Capture the cell that displays the provided text and extract its [x, y] central coordinate. 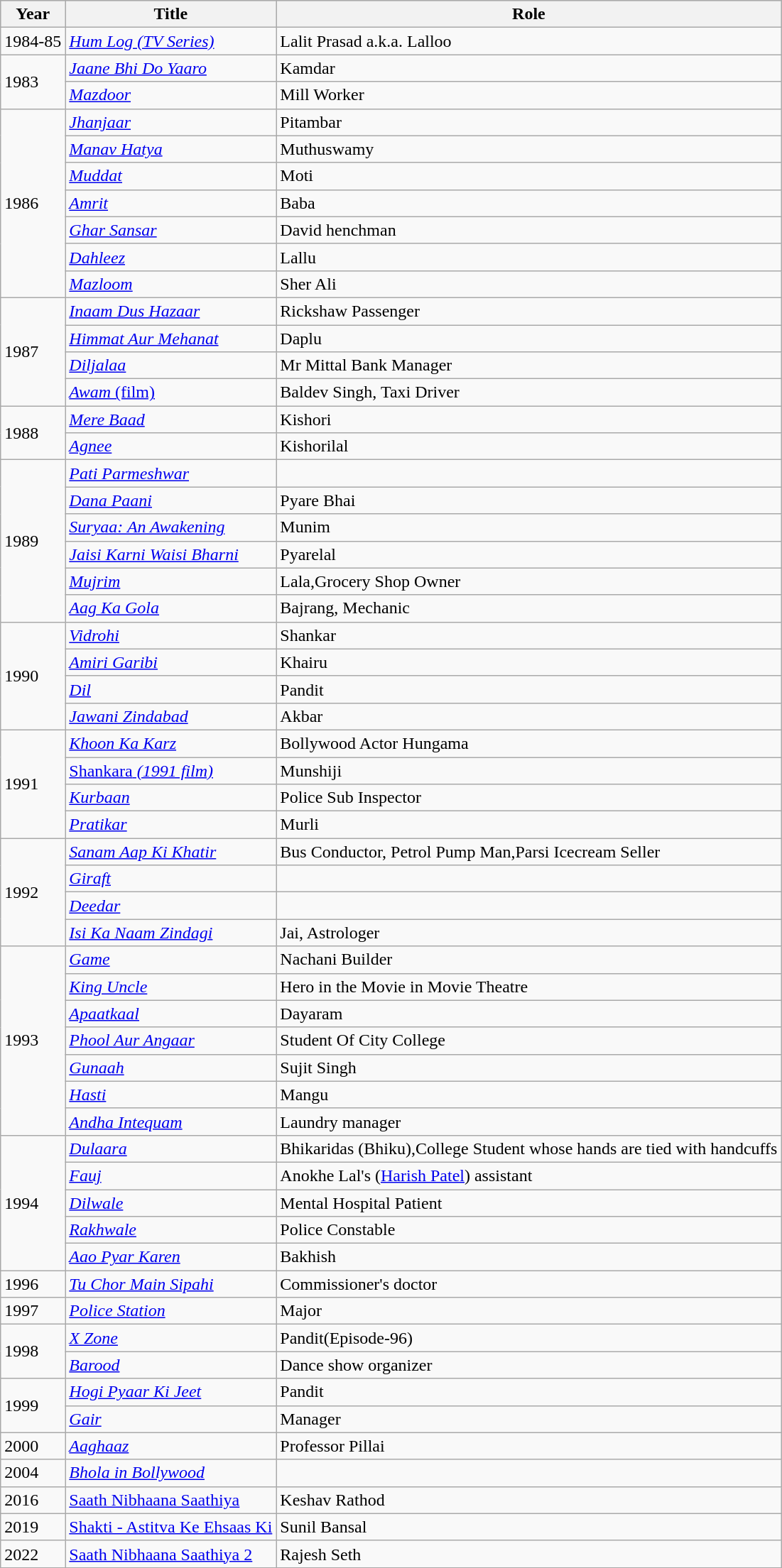
Rajesh Seth [528, 1554]
X Zone [170, 1338]
Pyarelal [528, 554]
Bhola in Bollywood [170, 1473]
2000 [33, 1446]
Bhikaridas (Bhiku),College Student whose hands are tied with handcuffs [528, 1148]
1997 [33, 1311]
2022 [33, 1554]
Police Station [170, 1311]
Kishorilal [528, 446]
Munshiji [528, 770]
Hogi Pyaar Ki Jeet [170, 1392]
Khairu [528, 662]
Muddat [170, 176]
Sher Ali [528, 284]
Manav Hatya [170, 149]
1994 [33, 1202]
Laundry manager [528, 1122]
Mr Mittal Bank Manager [528, 366]
Jawani Zindabad [170, 716]
Diljalaa [170, 366]
1990 [33, 676]
Bus Conductor, Petrol Pump Man,Parsi Icecream Seller [528, 852]
Shakti - Astitva Ke Ehsaas Ki [170, 1527]
1984-85 [33, 41]
Baldev Singh, Taxi Driver [528, 393]
Khoon Ka Karz [170, 743]
Sujit Singh [528, 1068]
Police Sub Inspector [528, 798]
Dana Paani [170, 500]
Daplu [528, 339]
Gair [170, 1419]
Manager [528, 1419]
Dilwale [170, 1203]
Mangu [528, 1095]
Hasti [170, 1095]
1996 [33, 1284]
Sanam Aap Ki Khatir [170, 852]
Gunaah [170, 1068]
Jaane Bhi Do Yaaro [170, 68]
Saath Nibhaana Saathiya 2 [170, 1554]
Bajrang, Mechanic [528, 608]
Pyare Bhai [528, 500]
1999 [33, 1405]
David henchman [528, 230]
Muthuswamy [528, 149]
Keshav Rathod [528, 1500]
Mill Worker [528, 95]
Aao Pyar Karen [170, 1257]
Nachani Builder [528, 960]
Lala,Grocery Shop Owner [528, 581]
Shankar [528, 635]
Phool Aur Angaar [170, 1041]
Amrit [170, 203]
Dahleez [170, 257]
Pandit(Episode-96) [528, 1338]
Deedar [170, 906]
Mental Hospital Patient [528, 1203]
Vidrohi [170, 635]
Jaisi Karni Waisi Bharni [170, 554]
Dulaara [170, 1148]
Suryaa: An Awakening [170, 527]
Major [528, 1311]
Mere Baad [170, 420]
Rickshaw Passenger [528, 311]
1989 [33, 541]
Lallu [528, 257]
Hum Log (TV Series) [170, 41]
Title [170, 14]
Dayaram [528, 1014]
Moti [528, 176]
Kurbaan [170, 798]
Ghar Sansar [170, 230]
Murli [528, 825]
Dil [170, 689]
Mazdoor [170, 95]
Baba [528, 203]
Aag Ka Gola [170, 608]
Pati Parmeshwar [170, 473]
Game [170, 960]
Kishori [528, 420]
Amiri Garibi [170, 662]
Mazloom [170, 284]
Giraft [170, 879]
Barood [170, 1365]
Anokhe Lal's (Harish Patel) assistant [528, 1175]
1986 [33, 203]
Kamdar [528, 68]
Dance show organizer [528, 1365]
Commissioner's doctor [528, 1284]
Police Constable [528, 1230]
Inaam Dus Hazaar [170, 311]
Sunil Bansal [528, 1527]
Student Of City College [528, 1041]
1988 [33, 433]
2019 [33, 1527]
Isi Ka Naam Zindagi [170, 933]
Role [528, 14]
Bollywood Actor Hungama [528, 743]
Andha Intequam [170, 1122]
Saath Nibhaana Saathiya [170, 1500]
Pitambar [528, 122]
Professor Pillai [528, 1446]
Jai, Astrologer [528, 933]
Year [33, 14]
Mujrim [170, 581]
Bakhish [528, 1257]
Apaatkaal [170, 1014]
Rakhwale [170, 1230]
Tu Chor Main Sipahi [170, 1284]
Munim [528, 527]
1991 [33, 784]
Fauj [170, 1175]
1983 [33, 82]
Aaghaaz [170, 1446]
Akbar [528, 716]
Shankara (1991 film) [170, 770]
1993 [33, 1041]
1992 [33, 892]
Jhanjaar [170, 122]
1998 [33, 1352]
Hero in the Movie in Movie Theatre [528, 987]
2004 [33, 1473]
Agnee [170, 446]
Pratikar [170, 825]
Himmat Aur Mehanat [170, 339]
2016 [33, 1500]
1987 [33, 351]
King Uncle [170, 987]
Lalit Prasad a.k.a. Lalloo [528, 41]
Awam (film) [170, 393]
